Pinpoint the cell where the given text exists, returning its (x, y) midpoint coordinate. 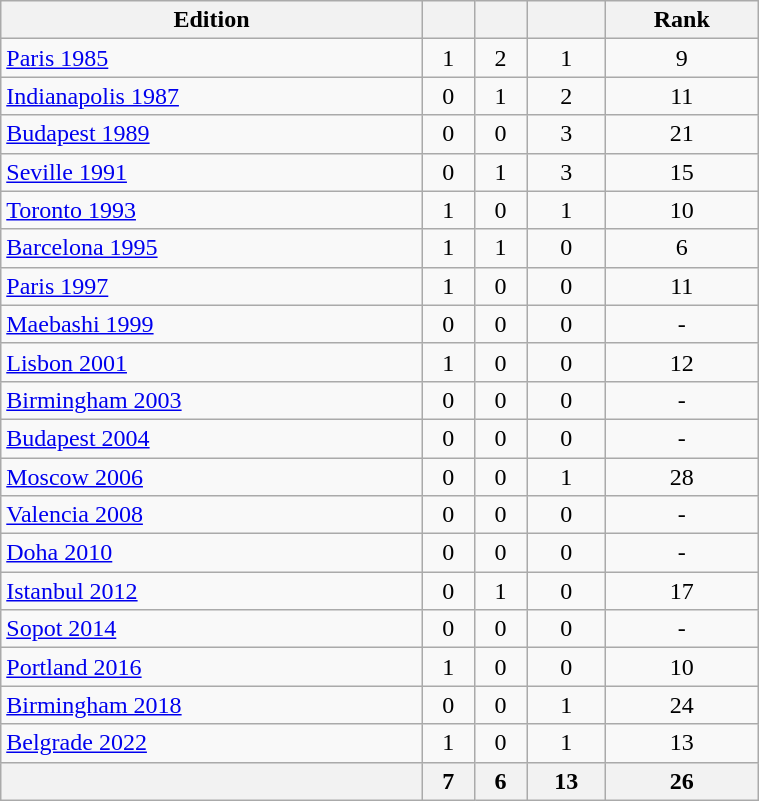
12 (682, 362)
Birmingham 2018 (212, 705)
21 (682, 134)
Sopot 2014 (212, 629)
24 (682, 705)
Belgrade 2022 (212, 743)
17 (682, 591)
Maebashi 1999 (212, 324)
Edition (212, 20)
28 (682, 477)
Budapest 2004 (212, 438)
Doha 2010 (212, 553)
Portland 2016 (212, 667)
26 (682, 781)
Paris 1985 (212, 58)
15 (682, 172)
Indianapolis 1987 (212, 96)
Barcelona 1995 (212, 248)
Budapest 1989 (212, 134)
7 (448, 781)
Paris 1997 (212, 286)
Seville 1991 (212, 172)
Istanbul 2012 (212, 591)
Toronto 1993 (212, 210)
Moscow 2006 (212, 477)
Rank (682, 20)
Birmingham 2003 (212, 400)
9 (682, 58)
Lisbon 2001 (212, 362)
Valencia 2008 (212, 515)
